Determine the (x, y) coordinate at the center of the cell enclosing the given text.  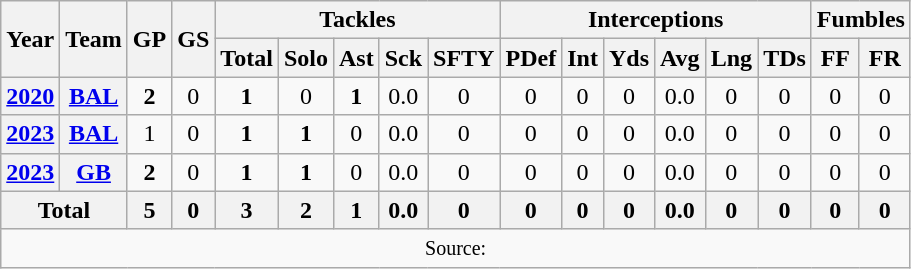
Lng (731, 58)
5 (149, 210)
SFTY (464, 58)
2020 (30, 96)
Int (583, 58)
GP (149, 39)
Source: (456, 248)
Team (94, 39)
Yds (628, 58)
Tackles (358, 20)
Ast (356, 58)
Avg (680, 58)
Year (30, 39)
Sck (403, 58)
GB (94, 172)
Interceptions (656, 20)
TDs (785, 58)
GS (194, 39)
FR (884, 58)
Fumbles (860, 20)
Solo (306, 58)
3 (247, 210)
PDef (531, 58)
FF (835, 58)
